Find where the given text appears and provide that cell's center as [x, y] coordinate. 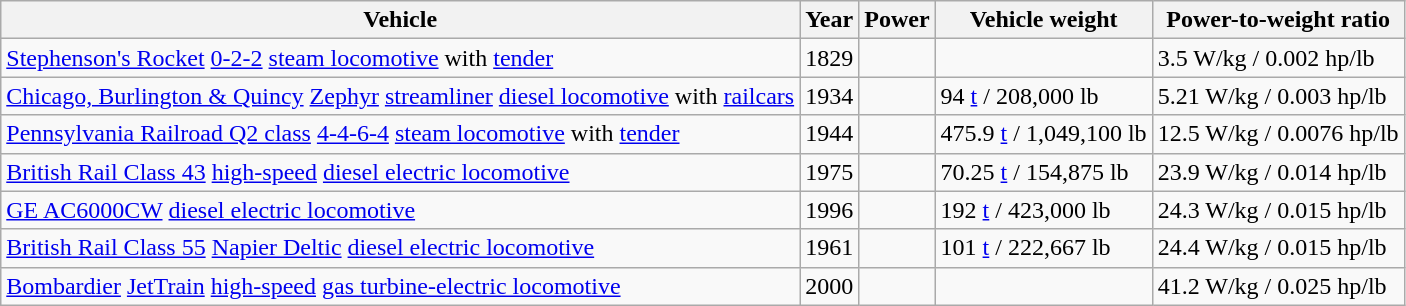
Vehicle [400, 20]
British Rail Class 55 Napier Deltic diesel electric locomotive [400, 248]
3.5 W/kg / 0.002 hp/lb [1278, 58]
5.21 W/kg / 0.003 hp/lb [1278, 96]
Power-to-weight ratio [1278, 20]
101 t / 222,667 lb [1044, 248]
94 t / 208,000 lb [1044, 96]
1934 [830, 96]
1996 [830, 210]
1944 [830, 134]
1975 [830, 172]
Vehicle weight [1044, 20]
GE AC6000CW diesel electric locomotive [400, 210]
41.2 W/kg / 0.025 hp/lb [1278, 286]
1961 [830, 248]
Stephenson's Rocket 0-2-2 steam locomotive with tender [400, 58]
Pennsylvania Railroad Q2 class 4-4-6-4 steam locomotive with tender [400, 134]
Power [897, 20]
2000 [830, 286]
1829 [830, 58]
70.25 t / 154,875 lb [1044, 172]
475.9 t / 1,049,100 lb [1044, 134]
Bombardier JetTrain high-speed gas turbine-electric locomotive [400, 286]
192 t / 423,000 lb [1044, 210]
British Rail Class 43 high-speed diesel electric locomotive [400, 172]
Chicago, Burlington & Quincy Zephyr streamliner diesel locomotive with railcars [400, 96]
Year [830, 20]
24.4 W/kg / 0.015 hp/lb [1278, 248]
12.5 W/kg / 0.0076 hp/lb [1278, 134]
24.3 W/kg / 0.015 hp/lb [1278, 210]
23.9 W/kg / 0.014 hp/lb [1278, 172]
